Locate the cell with the specified text and output its [x, y] center coordinate. 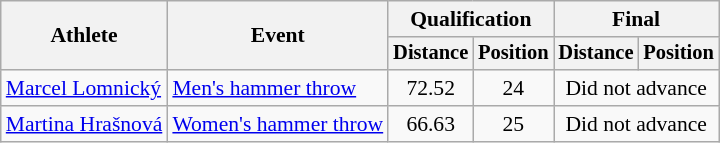
Qualification [470, 19]
Women's hammer throw [278, 124]
Men's hammer throw [278, 88]
Event [278, 36]
66.63 [430, 124]
72.52 [430, 88]
Martina Hrašnová [84, 124]
Marcel Lomnický [84, 88]
Final [636, 19]
25 [513, 124]
Athlete [84, 36]
24 [513, 88]
